Scan for the cell matching the given text and deliver its [X, Y] coordinate at center. 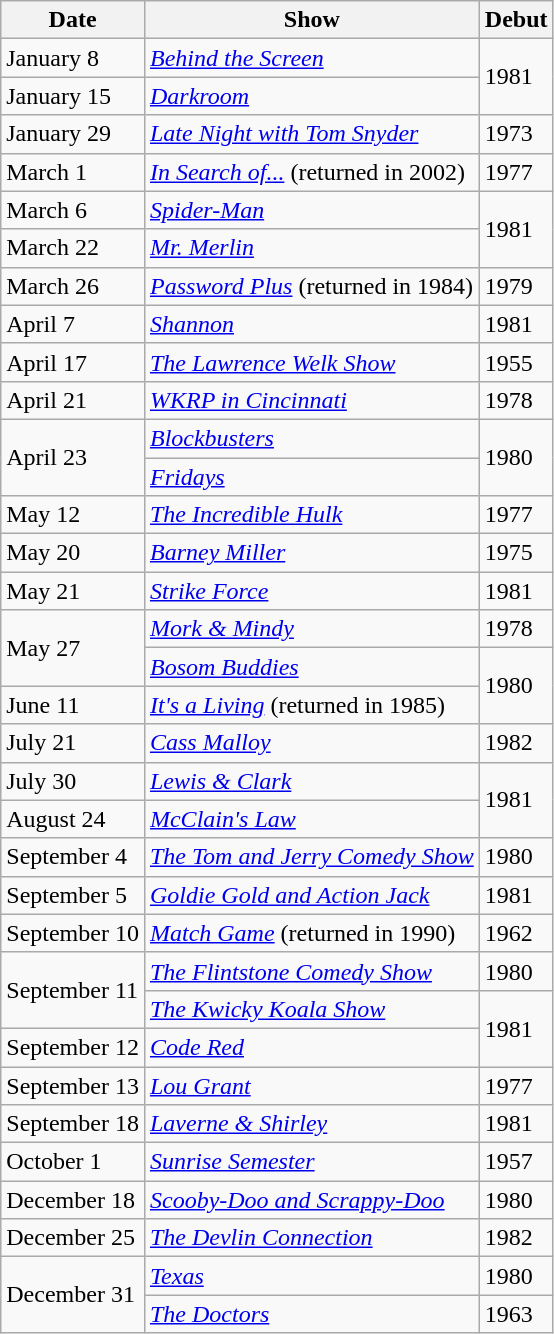
March 22 [73, 248]
1973 [516, 134]
Darkroom [312, 96]
Laverne & Shirley [312, 1124]
Late Night with Tom Snyder [312, 134]
December 18 [73, 1200]
September 12 [73, 1047]
1957 [516, 1162]
April 17 [73, 362]
September 13 [73, 1085]
Mork & Mindy [312, 629]
1975 [516, 553]
1955 [516, 362]
October 1 [73, 1162]
WKRP in Cincinnati [312, 400]
April 7 [73, 324]
Blockbusters [312, 438]
Sunrise Semester [312, 1162]
Strike Force [312, 591]
Mr. Merlin [312, 248]
Texas [312, 1276]
July 21 [73, 743]
September 4 [73, 857]
January 29 [73, 134]
Show [312, 20]
The Tom and Jerry Comedy Show [312, 857]
December 31 [73, 1295]
It's a Living (returned in 1985) [312, 705]
December 25 [73, 1238]
Match Game (returned in 1990) [312, 933]
May 12 [73, 515]
The Doctors [312, 1314]
The Kwicky Koala Show [312, 1009]
In Search of... (returned in 2002) [312, 172]
1962 [516, 933]
The Lawrence Welk Show [312, 362]
March 1 [73, 172]
1963 [516, 1314]
Bosom Buddies [312, 667]
September 10 [73, 933]
Shannon [312, 324]
April 21 [73, 400]
The Flintstone Comedy Show [312, 971]
Date [73, 20]
March 26 [73, 286]
September 11 [73, 990]
July 30 [73, 781]
August 24 [73, 819]
1979 [516, 286]
May 21 [73, 591]
Code Red [312, 1047]
Lou Grant [312, 1085]
Cass Malloy [312, 743]
McClain's Law [312, 819]
The Incredible Hulk [312, 515]
Debut [516, 20]
Spider-Man [312, 210]
September 18 [73, 1124]
January 15 [73, 96]
September 5 [73, 895]
June 11 [73, 705]
Barney Miller [312, 553]
Behind the Screen [312, 58]
January 8 [73, 58]
Lewis & Clark [312, 781]
Fridays [312, 477]
Goldie Gold and Action Jack [312, 895]
April 23 [73, 457]
Scooby-Doo and Scrappy-Doo [312, 1200]
May 20 [73, 553]
May 27 [73, 648]
Password Plus (returned in 1984) [312, 286]
The Devlin Connection [312, 1238]
March 6 [73, 210]
